Capture the cell that displays the provided text and extract its [x, y] central coordinate. 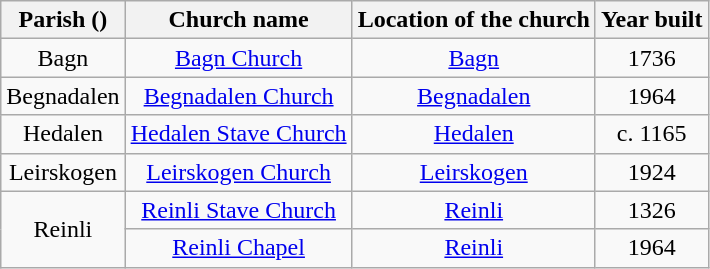
Reinli Chapel [238, 248]
Parish () [63, 20]
Leirskogen Church [238, 172]
1326 [652, 210]
1924 [652, 172]
Begnadalen Church [238, 96]
Hedalen Stave Church [238, 134]
Location of the church [474, 20]
Bagn Church [238, 58]
1736 [652, 58]
Year built [652, 20]
c. 1165 [652, 134]
Church name [238, 20]
Reinli Stave Church [238, 210]
